Find where the given text appears and provide that cell's center as (X, Y) coordinate. 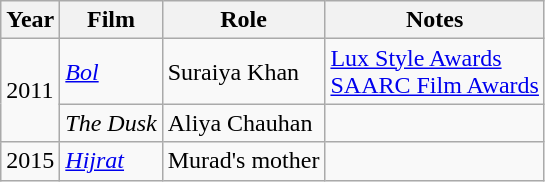
Role (244, 20)
2011 (30, 90)
The Dusk (111, 123)
Film (111, 20)
2015 (30, 161)
Notes (435, 20)
Bol (111, 72)
Lux Style AwardsSAARC Film Awards (435, 72)
Suraiya Khan (244, 72)
Year (30, 20)
Hijrat (111, 161)
Aliya Chauhan (244, 123)
Murad's mother (244, 161)
